Return (x, y) of the center of cell containing provided text 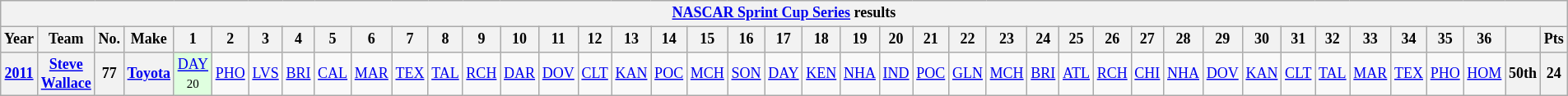
30 (1262, 39)
10 (520, 39)
32 (1333, 39)
18 (821, 39)
LVS (265, 74)
Toyota (148, 74)
GLN (968, 74)
ATL (1077, 74)
15 (707, 39)
33 (1370, 39)
77 (109, 74)
SON (746, 74)
36 (1485, 39)
HOM (1485, 74)
Make (148, 39)
Pts (1554, 39)
DAY (784, 74)
DAR (520, 74)
KEN (821, 74)
DAY20 (193, 74)
23 (1007, 39)
27 (1147, 39)
NASCAR Sprint Cup Series results (784, 13)
21 (931, 39)
8 (445, 39)
3 (265, 39)
31 (1299, 39)
11 (558, 39)
6 (371, 39)
28 (1184, 39)
Team (66, 39)
1 (193, 39)
22 (968, 39)
2 (230, 39)
13 (631, 39)
19 (860, 39)
Steve Wallace (66, 74)
34 (1409, 39)
5 (333, 39)
29 (1222, 39)
2011 (20, 74)
16 (746, 39)
14 (669, 39)
CAL (333, 74)
9 (482, 39)
CHI (1147, 74)
7 (410, 39)
25 (1077, 39)
20 (896, 39)
12 (594, 39)
No. (109, 39)
50th (1523, 74)
Year (20, 39)
35 (1445, 39)
26 (1112, 39)
17 (784, 39)
IND (896, 74)
4 (298, 39)
